Provide the (x, y) coordinate of the cell's center where the given text is located.  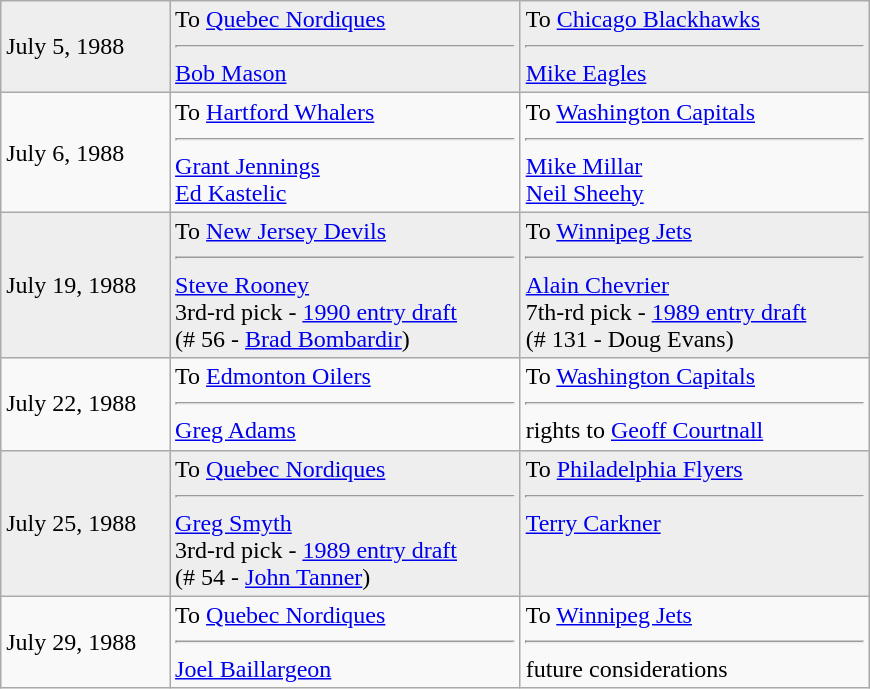
To Winnipeg Jetsfuture considerations (694, 642)
To Philadelphia FlyersTerry Carkner (694, 523)
July 29, 1988 (86, 642)
To Chicago BlackhawksMike Eagles (694, 47)
To Edmonton OilersGreg Adams (346, 404)
To Hartford WhalersGrant JenningsEd Kastelic (346, 152)
To Quebec NordiquesGreg Smyth3rd-rd pick - 1989 entry draft(# 54 - John Tanner) (346, 523)
To Washington Capitalsrights to Geoff Courtnall (694, 404)
July 22, 1988 (86, 404)
July 25, 1988 (86, 523)
July 6, 1988 (86, 152)
July 5, 1988 (86, 47)
To Quebec NordiquesJoel Baillargeon (346, 642)
To Winnipeg JetsAlain Chevrier7th-rd pick - 1989 entry draft(# 131 - Doug Evans) (694, 285)
To Washington CapitalsMike MillarNeil Sheehy (694, 152)
July 19, 1988 (86, 285)
To Quebec NordiquesBob Mason (346, 47)
To New Jersey DevilsSteve Rooney3rd-rd pick - 1990 entry draft(# 56 - Brad Bombardir) (346, 285)
